Find where the given text appears and provide that cell's center as [x, y] coordinate. 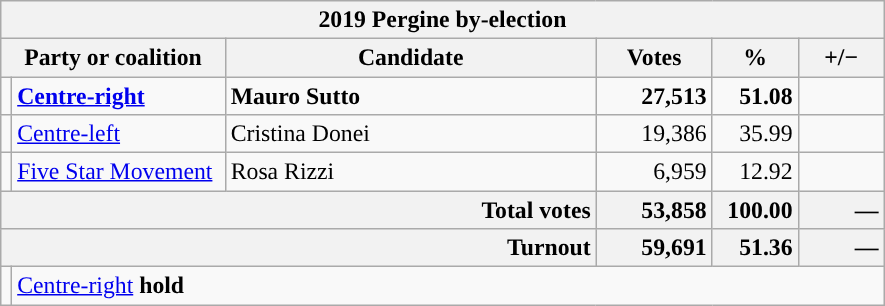
Turnout [298, 247]
51.36 [755, 247]
27,513 [654, 96]
51.08 [755, 96]
+/− [841, 58]
Votes [654, 58]
Party or coalition [113, 58]
6,959 [654, 171]
Centre-left [118, 133]
35.99 [755, 133]
Total votes [298, 209]
% [755, 58]
2019 Pergine by-election [442, 20]
19,386 [654, 133]
Cristina Donei [410, 133]
Centre-right [118, 96]
59,691 [654, 247]
12.92 [755, 171]
Mauro Sutto [410, 96]
Five Star Movement [118, 171]
53,858 [654, 209]
100.00 [755, 209]
Candidate [410, 58]
Centre-right hold [448, 285]
Rosa Rizzi [410, 171]
